Determine the [X, Y] coordinate at the center of the cell enclosing the given text.  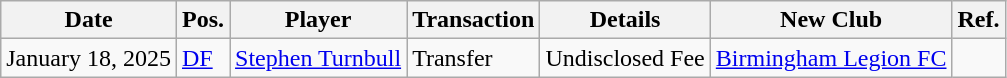
Details [625, 20]
January 18, 2025 [89, 58]
Birmingham Legion FC [831, 58]
Player [318, 20]
DF [202, 58]
Pos. [202, 20]
Date [89, 20]
New Club [831, 20]
Undisclosed Fee [625, 58]
Transaction [474, 20]
Transfer [474, 58]
Ref. [978, 20]
Stephen Turnbull [318, 58]
